Identify which cell holds the provided text, then report its (X, Y) central coordinate. 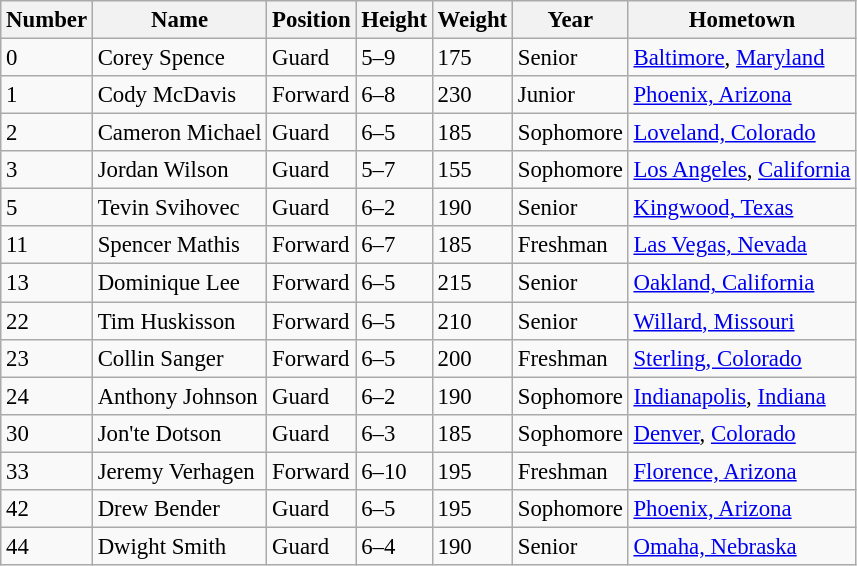
Jordan Wilson (179, 170)
Junior (571, 95)
Dwight Smith (179, 546)
Spencer Mathis (179, 245)
Weight (472, 20)
210 (472, 321)
5–9 (394, 58)
Jeremy Verhagen (179, 471)
Denver, Colorado (742, 433)
Anthony Johnson (179, 396)
Drew Bender (179, 509)
Sterling, Colorado (742, 358)
22 (47, 321)
Cody McDavis (179, 95)
Oakland, California (742, 283)
6–4 (394, 546)
2 (47, 133)
Hometown (742, 20)
6–7 (394, 245)
Loveland, Colorado (742, 133)
6–3 (394, 433)
Dominique Lee (179, 283)
3 (47, 170)
Year (571, 20)
Kingwood, Texas (742, 208)
Tim Huskisson (179, 321)
1 (47, 95)
33 (47, 471)
Height (394, 20)
Baltimore, Maryland (742, 58)
6–8 (394, 95)
5–7 (394, 170)
6–10 (394, 471)
Florence, Arizona (742, 471)
200 (472, 358)
175 (472, 58)
23 (47, 358)
24 (47, 396)
Position (312, 20)
Indianapolis, Indiana (742, 396)
44 (47, 546)
Tevin Svihovec (179, 208)
Jon'te Dotson (179, 433)
Las Vegas, Nevada (742, 245)
42 (47, 509)
Cameron Michael (179, 133)
Number (47, 20)
Los Angeles, California (742, 170)
Name (179, 20)
215 (472, 283)
13 (47, 283)
30 (47, 433)
0 (47, 58)
Corey Spence (179, 58)
Collin Sanger (179, 358)
11 (47, 245)
Willard, Missouri (742, 321)
155 (472, 170)
Omaha, Nebraska (742, 546)
230 (472, 95)
5 (47, 208)
